Return the (x, y) coordinate for the center point of the cell that contains the specified text.  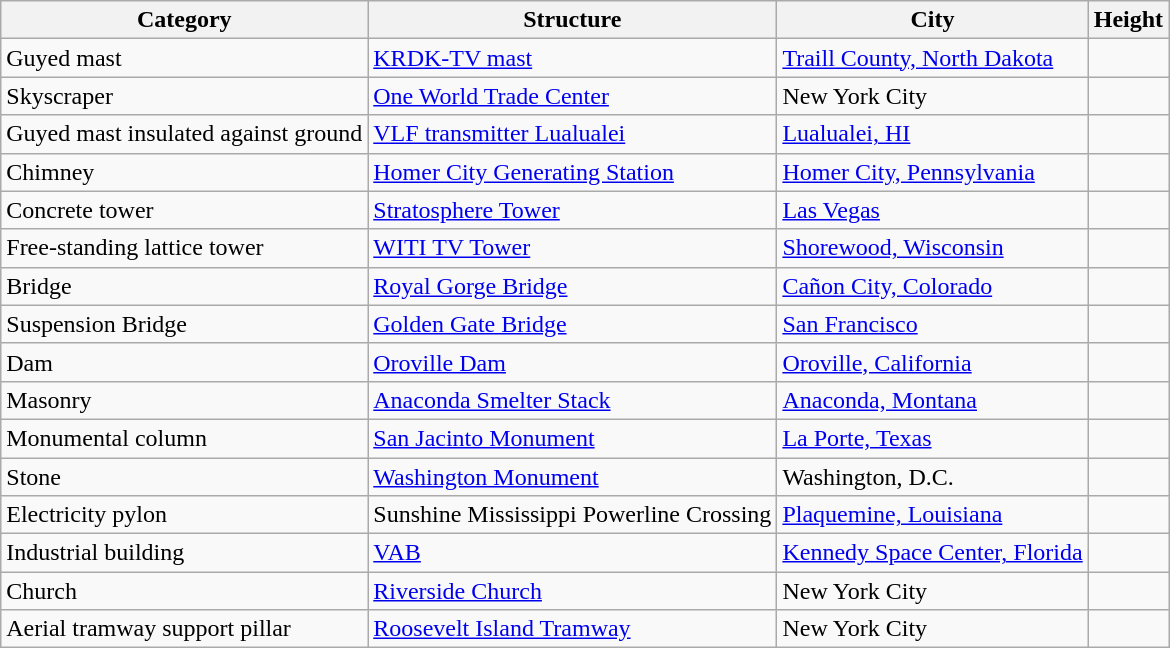
Cañon City, Colorado (932, 286)
Chimney (184, 172)
Roosevelt Island Tramway (572, 629)
Kennedy Space Center, Florida (932, 553)
San Francisco (932, 324)
Guyed mast insulated against ground (184, 134)
Industrial building (184, 553)
One World Trade Center (572, 96)
Homer City Generating Station (572, 172)
Sunshine Mississippi Powerline Crossing (572, 515)
Masonry (184, 400)
Skyscraper (184, 96)
Anaconda Smelter Stack (572, 400)
City (932, 20)
Riverside Church (572, 591)
Concrete tower (184, 210)
Bridge (184, 286)
Oroville, California (932, 362)
Anaconda, Montana (932, 400)
San Jacinto Monument (572, 438)
Plaquemine, Louisiana (932, 515)
Washington Monument (572, 477)
Las Vegas (932, 210)
Monumental column (184, 438)
VLF transmitter Lualualei (572, 134)
Oroville Dam (572, 362)
Traill County, North Dakota (932, 58)
Aerial tramway support pillar (184, 629)
VAB (572, 553)
Church (184, 591)
Shorewood, Wisconsin (932, 248)
Golden Gate Bridge (572, 324)
Dam (184, 362)
Lualualei, HI (932, 134)
Structure (572, 20)
Stone (184, 477)
KRDK-TV mast (572, 58)
Height (1128, 20)
Royal Gorge Bridge (572, 286)
Electricity pylon (184, 515)
Stratosphere Tower (572, 210)
Guyed mast (184, 58)
Suspension Bridge (184, 324)
Free-standing lattice tower (184, 248)
Washington, D.C. (932, 477)
Homer City, Pennsylvania (932, 172)
WITI TV Tower (572, 248)
Category (184, 20)
La Porte, Texas (932, 438)
